Determine the [x, y] coordinate at the center of the cell enclosing the given text.  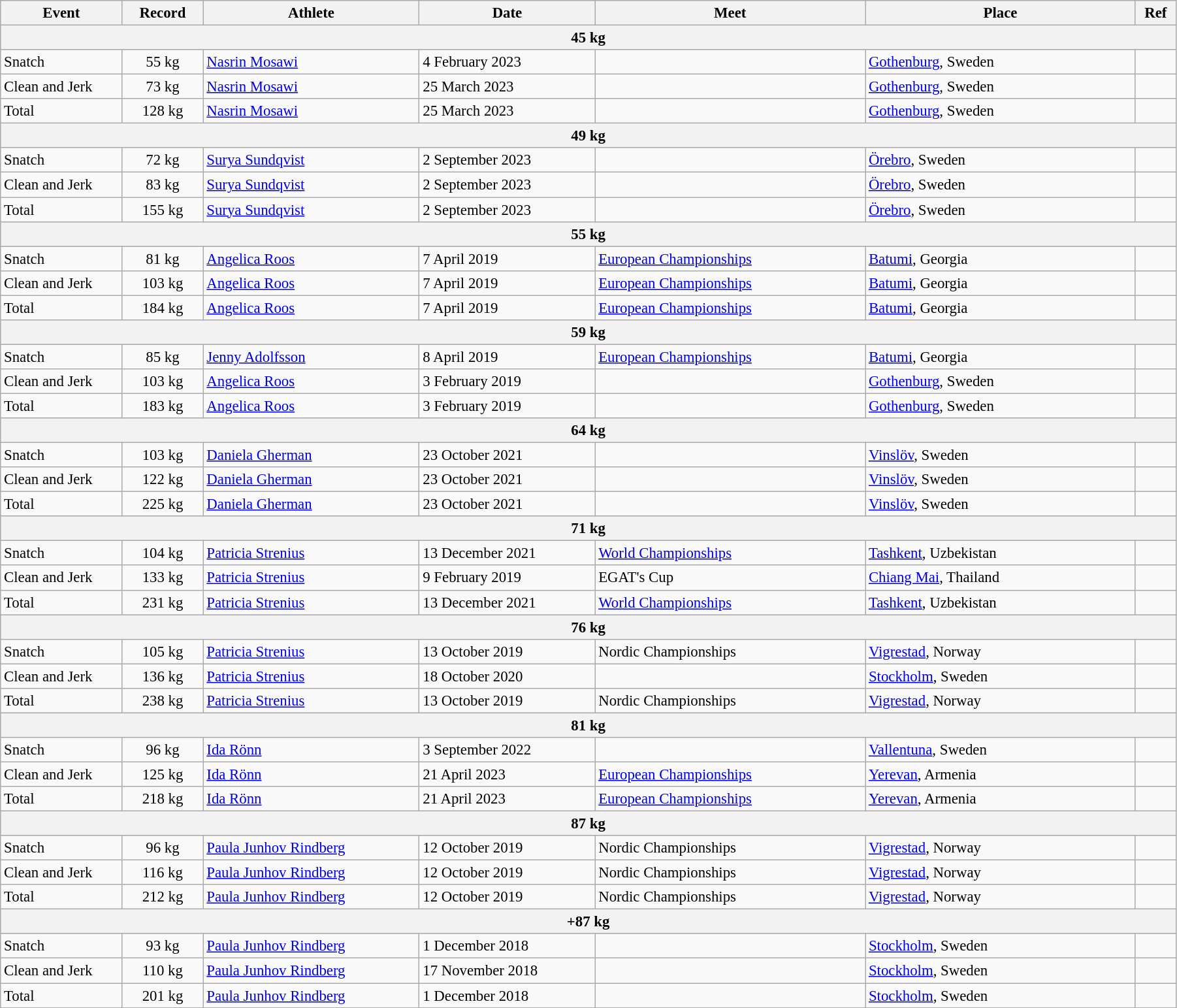
85 kg [163, 357]
201 kg [163, 996]
155 kg [163, 210]
183 kg [163, 406]
238 kg [163, 701]
Chiang Mai, Thailand [1001, 578]
87 kg [588, 824]
110 kg [163, 971]
93 kg [163, 947]
Date [507, 13]
+87 kg [588, 922]
45 kg [588, 38]
Athlete [311, 13]
136 kg [163, 676]
Place [1001, 13]
83 kg [163, 185]
Event [61, 13]
71 kg [588, 528]
218 kg [163, 799]
72 kg [163, 160]
125 kg [163, 774]
105 kg [163, 651]
EGAT's Cup [730, 578]
Meet [730, 13]
59 kg [588, 333]
Ref [1155, 13]
128 kg [163, 111]
122 kg [163, 480]
76 kg [588, 627]
9 February 2019 [507, 578]
212 kg [163, 897]
49 kg [588, 136]
3 September 2022 [507, 750]
8 April 2019 [507, 357]
225 kg [163, 504]
17 November 2018 [507, 971]
73 kg [163, 87]
4 February 2023 [507, 62]
231 kg [163, 602]
133 kg [163, 578]
184 kg [163, 308]
Jenny Adolfsson [311, 357]
Vallentuna, Sweden [1001, 750]
116 kg [163, 873]
Record [163, 13]
64 kg [588, 431]
104 kg [163, 553]
18 October 2020 [507, 676]
